Capture the cell that displays the provided text and extract its (X, Y) central coordinate. 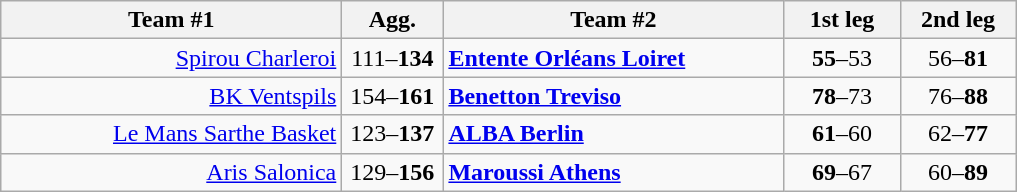
Team #2 (614, 20)
76–88 (958, 96)
Spirou Charleroi (172, 58)
123–137 (392, 134)
69–67 (842, 172)
ALBA Berlin (614, 134)
61–60 (842, 134)
1st leg (842, 20)
Team #1 (172, 20)
78–73 (842, 96)
Agg. (392, 20)
Benetton Treviso (614, 96)
BK Ventspils (172, 96)
Entente Orléans Loiret (614, 58)
Aris Salonica (172, 172)
60–89 (958, 172)
2nd leg (958, 20)
Maroussi Athens (614, 172)
154–161 (392, 96)
56–81 (958, 58)
62–77 (958, 134)
111–134 (392, 58)
129–156 (392, 172)
Le Mans Sarthe Basket (172, 134)
55–53 (842, 58)
